Output the [x, y] coordinate of the center of the cell containing the given text.  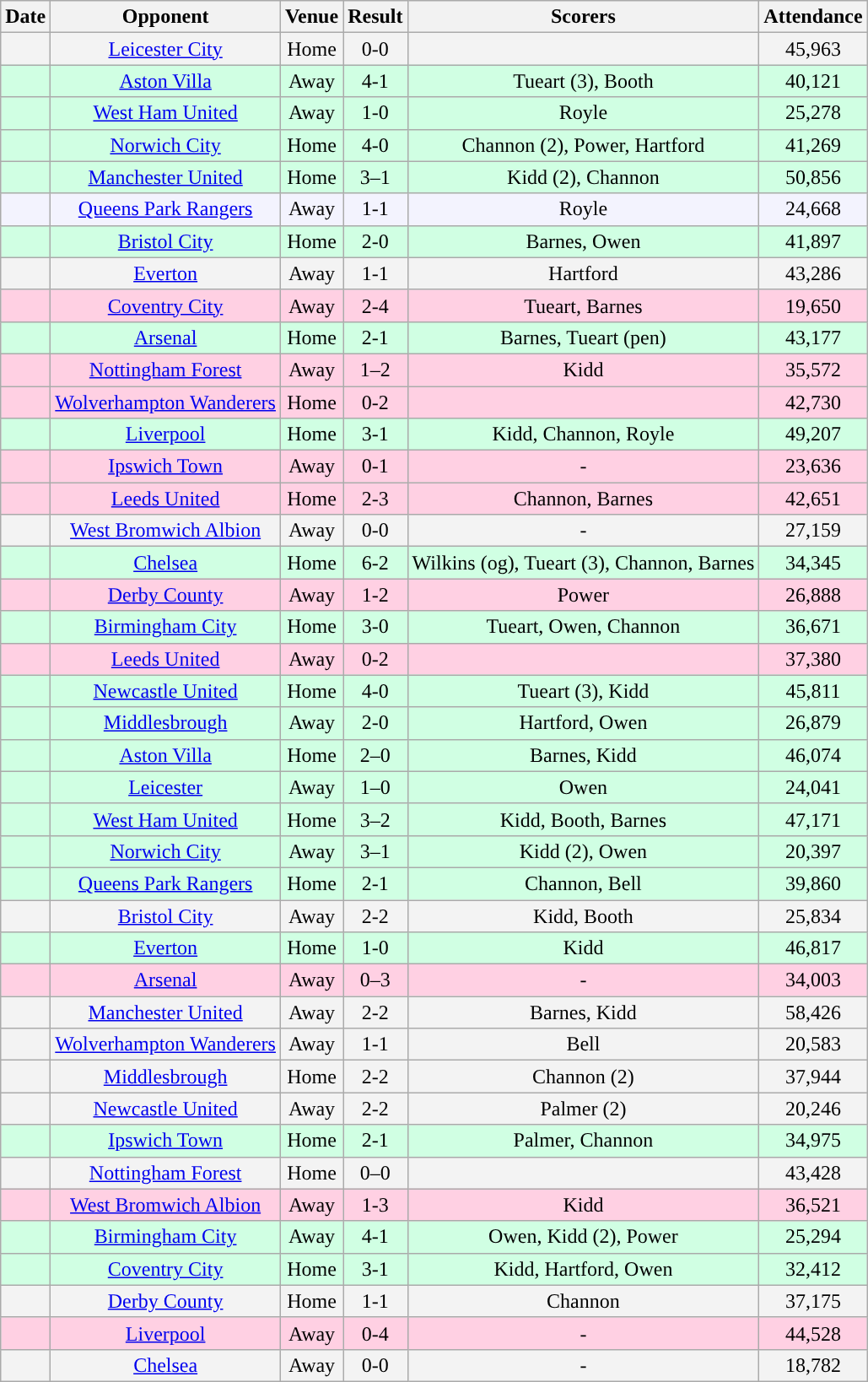
Tueart, Owen, Channon [584, 627]
37,380 [813, 659]
1–2 [375, 370]
41,269 [813, 145]
Channon (2), Power, Hartford [584, 145]
Channon, Barnes [584, 499]
6-2 [375, 563]
20,583 [813, 1045]
34,003 [813, 980]
45,963 [813, 49]
42,651 [813, 499]
Channon (2) [584, 1077]
23,636 [813, 467]
Tueart, Barnes [584, 305]
1-3 [375, 1205]
Kidd, Channon, Royle [584, 435]
Venue [311, 17]
44,528 [813, 1333]
58,426 [813, 1012]
0-4 [375, 1333]
46,817 [813, 948]
27,159 [813, 531]
34,975 [813, 1141]
36,671 [813, 627]
19,650 [813, 305]
43,177 [813, 337]
26,879 [813, 723]
32,412 [813, 1269]
25,294 [813, 1237]
37,175 [813, 1301]
Kidd (2), Owen [584, 851]
24,041 [813, 787]
Palmer (2) [584, 1109]
Hartford [584, 273]
34,345 [813, 563]
45,811 [813, 691]
0–3 [375, 980]
Kidd, Booth [584, 915]
18,782 [813, 1365]
Kidd, Hartford, Owen [584, 1269]
26,888 [813, 595]
20,246 [813, 1109]
Channon, Bell [584, 883]
24,668 [813, 209]
39,860 [813, 883]
46,074 [813, 755]
49,207 [813, 435]
35,572 [813, 370]
Leicester City [165, 49]
Leicester [165, 787]
Barnes, Tueart (pen) [584, 337]
37,944 [813, 1077]
1-2 [375, 595]
2-4 [375, 305]
Tueart (3), Kidd [584, 691]
3–2 [375, 819]
43,286 [813, 273]
Kidd (2), Channon [584, 177]
42,730 [813, 402]
2–0 [375, 755]
1–0 [375, 787]
Owen [584, 787]
Date [25, 17]
Owen, Kidd (2), Power [584, 1237]
0-1 [375, 467]
40,121 [813, 81]
43,428 [813, 1173]
2-3 [375, 499]
0–0 [375, 1173]
Opponent [165, 17]
Wilkins (og), Tueart (3), Channon, Barnes [584, 563]
3-0 [375, 627]
36,521 [813, 1205]
Hartford, Owen [584, 723]
Palmer, Channon [584, 1141]
47,171 [813, 819]
25,278 [813, 113]
Tueart (3), Booth [584, 81]
Barnes, Owen [584, 241]
Power [584, 595]
Attendance [813, 17]
Scorers [584, 17]
Channon [584, 1301]
20,397 [813, 851]
Bell [584, 1045]
50,856 [813, 177]
Kidd, Booth, Barnes [584, 819]
Result [375, 17]
25,834 [813, 915]
41,897 [813, 241]
